Output the (X, Y) coordinate of the center of the cell containing the given text.  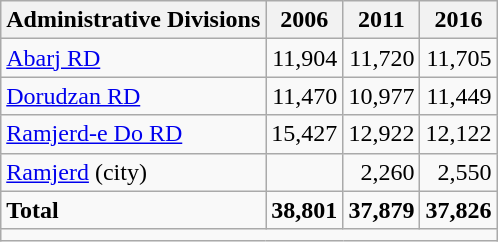
2016 (458, 20)
37,826 (458, 210)
11,904 (304, 58)
38,801 (304, 210)
10,977 (382, 96)
Ramjerd-e Do RD (134, 134)
2,550 (458, 172)
Dorudzan RD (134, 96)
Total (134, 210)
2,260 (382, 172)
37,879 (382, 210)
12,922 (382, 134)
11,470 (304, 96)
2006 (304, 20)
Ramjerd (city) (134, 172)
Administrative Divisions (134, 20)
11,720 (382, 58)
2011 (382, 20)
Abarj RD (134, 58)
11,705 (458, 58)
12,122 (458, 134)
15,427 (304, 134)
11,449 (458, 96)
